Identify which cell holds the provided text, then report its [X, Y] central coordinate. 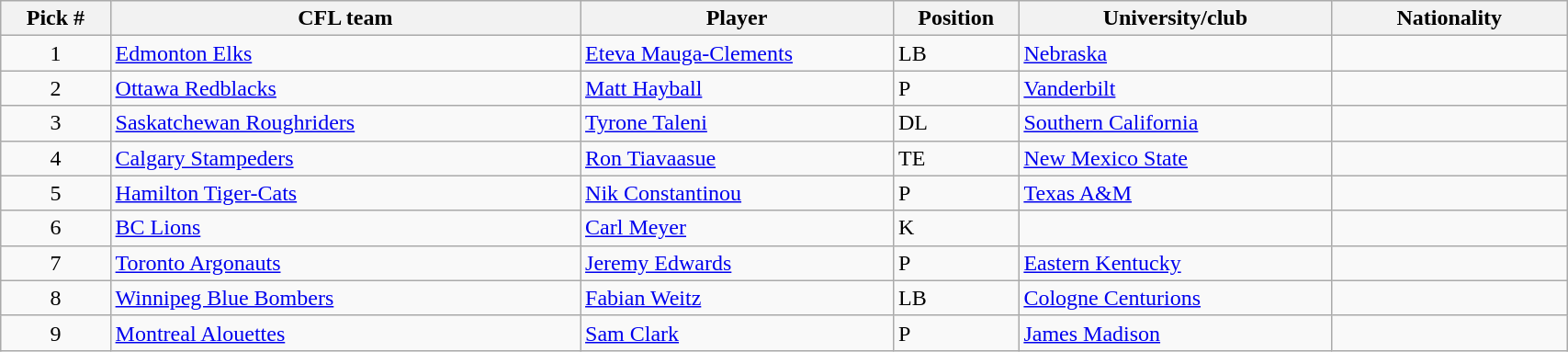
Southern California [1176, 123]
9 [55, 333]
Calgary Stampeders [345, 158]
James Madison [1176, 333]
New Mexico State [1176, 158]
Hamilton Tiger-Cats [345, 193]
Nebraska [1176, 53]
Player [737, 18]
Ron Tiavaasue [737, 158]
Jeremy Edwards [737, 263]
TE [955, 158]
5 [55, 193]
Winnipeg Blue Bombers [345, 298]
Eastern Kentucky [1176, 263]
2 [55, 88]
7 [55, 263]
Matt Hayball [737, 88]
Pick # [55, 18]
Fabian Weitz [737, 298]
DL [955, 123]
Nationality [1450, 18]
8 [55, 298]
BC Lions [345, 228]
Vanderbilt [1176, 88]
Edmonton Elks [345, 53]
Cologne Centurions [1176, 298]
Nik Constantinou [737, 193]
K [955, 228]
Ottawa Redblacks [345, 88]
Montreal Alouettes [345, 333]
Saskatchewan Roughriders [345, 123]
3 [55, 123]
Tyrone Taleni [737, 123]
Carl Meyer [737, 228]
University/club [1176, 18]
Position [955, 18]
Toronto Argonauts [345, 263]
Eteva Mauga-Clements [737, 53]
Texas A&M [1176, 193]
1 [55, 53]
6 [55, 228]
Sam Clark [737, 333]
CFL team [345, 18]
4 [55, 158]
